Find where the given text appears and provide that cell's center as [X, Y] coordinate. 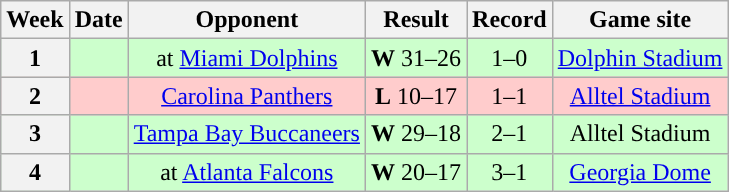
L 10–17 [416, 96]
4 [35, 172]
3 [35, 134]
Game site [640, 20]
1–0 [510, 58]
Result [416, 20]
2–1 [510, 134]
W 31–26 [416, 58]
Tampa Bay Buccaneers [246, 134]
2 [35, 96]
1–1 [510, 96]
1 [35, 58]
Georgia Dome [640, 172]
Date [98, 20]
at Miami Dolphins [246, 58]
Week [35, 20]
Record [510, 20]
3–1 [510, 172]
W 20–17 [416, 172]
W 29–18 [416, 134]
Carolina Panthers [246, 96]
Dolphin Stadium [640, 58]
Opponent [246, 20]
at Atlanta Falcons [246, 172]
